Pinpoint the cell where the given text exists, returning its [X, Y] midpoint coordinate. 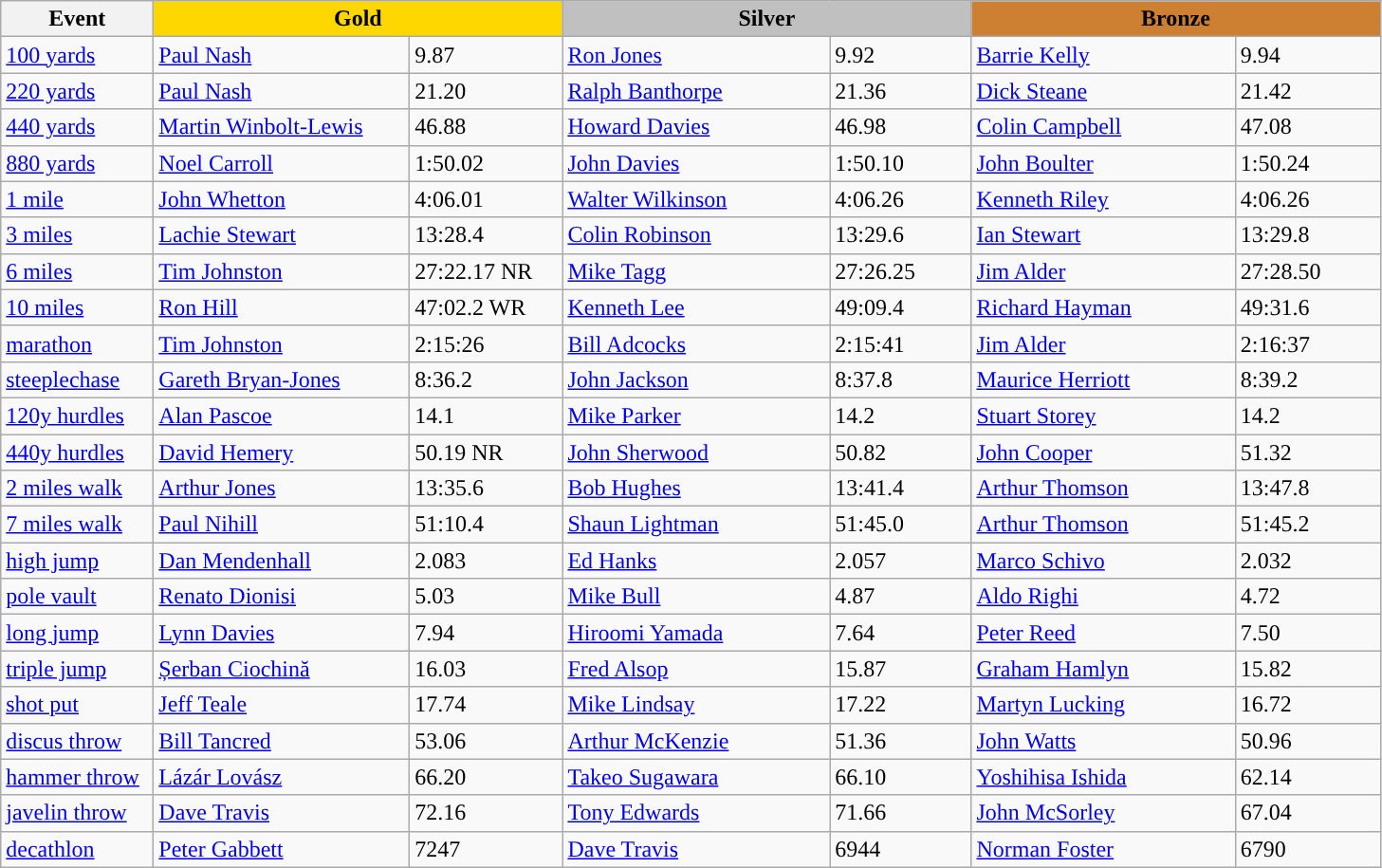
1:50.24 [1307, 163]
8:36.2 [486, 379]
Tony Edwards [696, 813]
Peter Gabbett [282, 849]
21.20 [486, 91]
53.06 [486, 741]
13:41.4 [901, 489]
67.04 [1307, 813]
John Cooper [1103, 452]
Jeff Teale [282, 705]
Gold [359, 19]
100 yards [78, 55]
shot put [78, 705]
8:37.8 [901, 379]
Arthur Jones [282, 489]
9.94 [1307, 55]
Lázár Lovász [282, 777]
Lachie Stewart [282, 235]
Renato Dionisi [282, 597]
880 yards [78, 163]
Mike Tagg [696, 271]
Mike Lindsay [696, 705]
46.98 [901, 127]
66.20 [486, 777]
47:02.2 WR [486, 307]
Silver [766, 19]
13:28.4 [486, 235]
Fred Alsop [696, 669]
Graham Hamlyn [1103, 669]
Norman Foster [1103, 849]
Stuart Storey [1103, 416]
Ed Hanks [696, 561]
2.057 [901, 561]
Richard Hayman [1103, 307]
71.66 [901, 813]
high jump [78, 561]
Peter Reed [1103, 633]
Martyn Lucking [1103, 705]
Barrie Kelly [1103, 55]
2:15:41 [901, 343]
Alan Pascoe [282, 416]
14.1 [486, 416]
Ralph Banthorpe [696, 91]
27:26.25 [901, 271]
Shaun Lightman [696, 525]
4:06.01 [486, 199]
Aldo Righi [1103, 597]
triple jump [78, 669]
John Whetton [282, 199]
decathlon [78, 849]
5.03 [486, 597]
Event [78, 19]
Kenneth Riley [1103, 199]
13:29.6 [901, 235]
javelin throw [78, 813]
51:10.4 [486, 525]
Martin Winbolt-Lewis [282, 127]
Dick Steane [1103, 91]
Dan Mendenhall [282, 561]
Colin Campbell [1103, 127]
10 miles [78, 307]
6 miles [78, 271]
Ron Jones [696, 55]
27:22.17 NR [486, 271]
49:09.4 [901, 307]
Yoshihisa Ishida [1103, 777]
2 miles walk [78, 489]
51:45.2 [1307, 525]
66.10 [901, 777]
Kenneth Lee [696, 307]
62.14 [1307, 777]
John McSorley [1103, 813]
John Boulter [1103, 163]
pole vault [78, 597]
21.36 [901, 91]
15.87 [901, 669]
16.72 [1307, 705]
13:29.8 [1307, 235]
21.42 [1307, 91]
13:35.6 [486, 489]
17.22 [901, 705]
1:50.10 [901, 163]
Arthur McKenzie [696, 741]
16.03 [486, 669]
Maurice Herriott [1103, 379]
Bill Adcocks [696, 343]
Bob Hughes [696, 489]
17.74 [486, 705]
7247 [486, 849]
46.88 [486, 127]
1:50.02 [486, 163]
440 yards [78, 127]
2.032 [1307, 561]
Ron Hill [282, 307]
49:31.6 [1307, 307]
51.32 [1307, 452]
marathon [78, 343]
50.19 NR [486, 452]
15.82 [1307, 669]
Mike Parker [696, 416]
Gareth Bryan-Jones [282, 379]
long jump [78, 633]
440y hurdles [78, 452]
50.96 [1307, 741]
Howard Davies [696, 127]
Bronze [1176, 19]
Walter Wilkinson [696, 199]
Hiroomi Yamada [696, 633]
4.72 [1307, 597]
Bill Tancred [282, 741]
Takeo Sugawara [696, 777]
9.87 [486, 55]
8:39.2 [1307, 379]
1 mile [78, 199]
47.08 [1307, 127]
7.50 [1307, 633]
John Davies [696, 163]
Șerban Ciochină [282, 669]
Lynn Davies [282, 633]
13:47.8 [1307, 489]
Colin Robinson [696, 235]
2.083 [486, 561]
Ian Stewart [1103, 235]
John Jackson [696, 379]
120y hurdles [78, 416]
Marco Schivo [1103, 561]
6944 [901, 849]
discus throw [78, 741]
2:16:37 [1307, 343]
7.94 [486, 633]
Paul Nihill [282, 525]
2:15:26 [486, 343]
51.36 [901, 741]
John Watts [1103, 741]
7 miles walk [78, 525]
Noel Carroll [282, 163]
50.82 [901, 452]
72.16 [486, 813]
steeplechase [78, 379]
6790 [1307, 849]
hammer throw [78, 777]
3 miles [78, 235]
27:28.50 [1307, 271]
51:45.0 [901, 525]
4.87 [901, 597]
Mike Bull [696, 597]
220 yards [78, 91]
9.92 [901, 55]
7.64 [901, 633]
David Hemery [282, 452]
John Sherwood [696, 452]
